Extract the (X, Y) coordinate from the center of the cell holding the provided text.  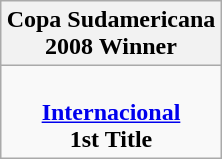
Copa Sudamericana2008 Winner (111, 34)
Internacional1st Title (111, 112)
